Search for the cell housing the specified text and yield its [X, Y] center coordinate. 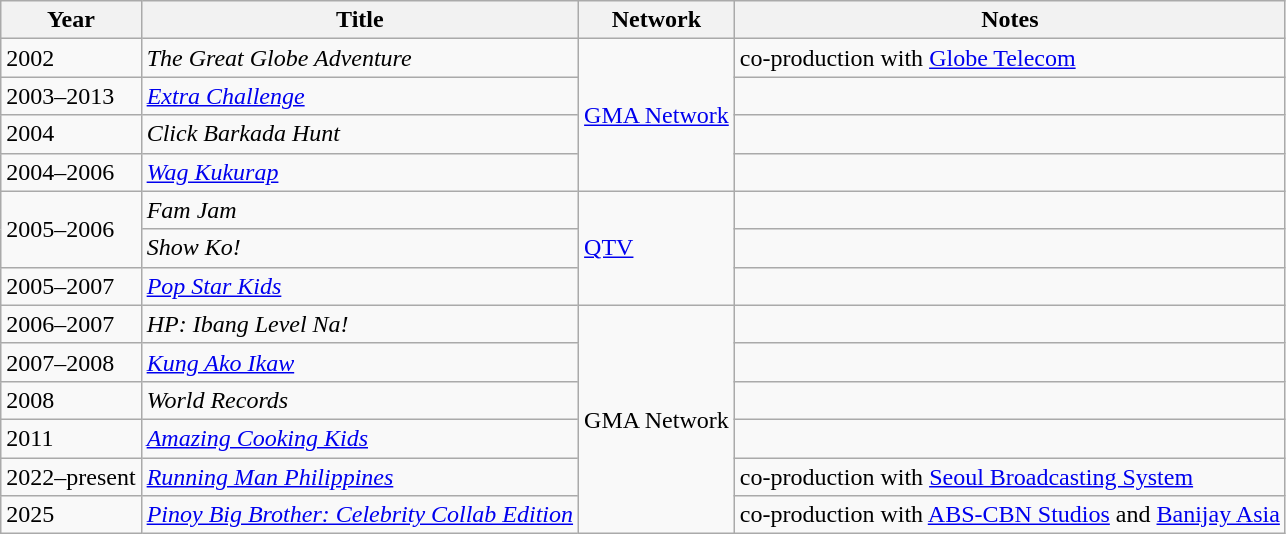
Wag Kukurap [360, 172]
2003–2013 [71, 96]
co-production with Globe Telecom [1010, 58]
Click Barkada Hunt [360, 134]
Amazing Cooking Kids [360, 438]
co-production with ABS-CBN Studios and Banijay Asia [1010, 515]
co-production with Seoul Broadcasting System [1010, 477]
The Great Globe Adventure [360, 58]
2008 [71, 400]
2002 [71, 58]
World Records [360, 400]
QTV [657, 248]
Network [657, 20]
Show Ko! [360, 248]
Title [360, 20]
Kung Ako Ikaw [360, 362]
HP: Ibang Level Na! [360, 324]
Running Man Philippines [360, 477]
2004 [71, 134]
2005–2007 [71, 286]
2004–2006 [71, 172]
2007–2008 [71, 362]
Pop Star Kids [360, 286]
2006–2007 [71, 324]
Fam Jam [360, 210]
2011 [71, 438]
Pinoy Big Brother: Celebrity Collab Edition [360, 515]
Extra Challenge [360, 96]
2005–2006 [71, 229]
Notes [1010, 20]
2022–present [71, 477]
2025 [71, 515]
Year [71, 20]
